Pinpoint the cell where the given text exists, returning its [X, Y] midpoint coordinate. 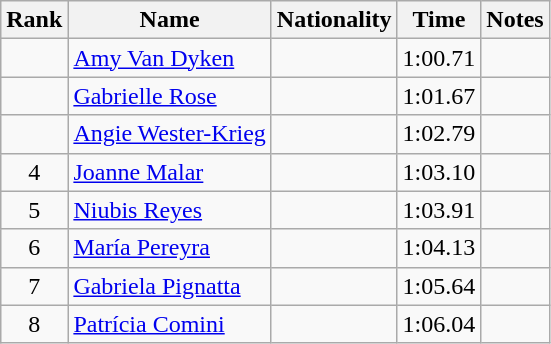
Name [170, 20]
4 [34, 172]
1:06.04 [439, 324]
Joanne Malar [170, 172]
Angie Wester-Krieg [170, 134]
Patrícia Comini [170, 324]
7 [34, 286]
8 [34, 324]
1:01.67 [439, 96]
Gabriela Pignatta [170, 286]
Gabrielle Rose [170, 96]
Niubis Reyes [170, 210]
1:03.91 [439, 210]
Notes [515, 20]
6 [34, 248]
1:00.71 [439, 58]
1:03.10 [439, 172]
Rank [34, 20]
Amy Van Dyken [170, 58]
1:05.64 [439, 286]
1:02.79 [439, 134]
María Pereyra [170, 248]
Nationality [334, 20]
Time [439, 20]
5 [34, 210]
1:04.13 [439, 248]
